Provide the (x, y) coordinate of the cell's center where the given text is located.  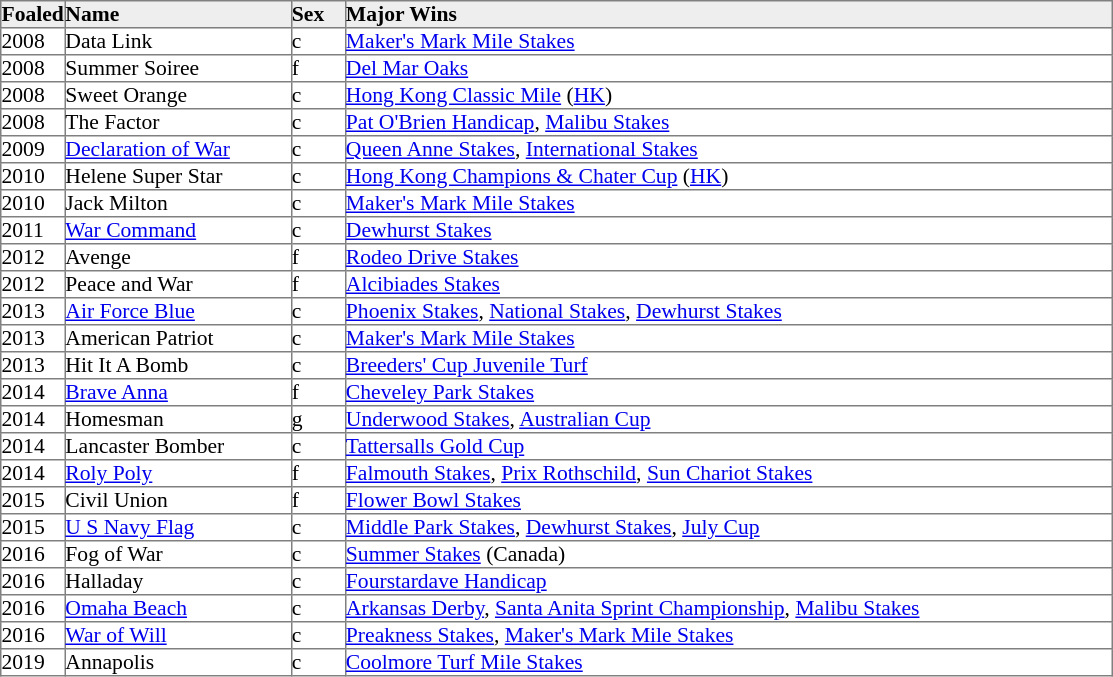
Rodeo Drive Stakes (728, 258)
Civil Union (178, 500)
Queen Anne Stakes, International Stakes (728, 150)
Breeders' Cup Juvenile Turf (728, 366)
g (318, 420)
Dewhurst Stakes (728, 230)
The Factor (178, 122)
Pat O'Brien Handicap, Malibu Stakes (728, 122)
Flower Bowl Stakes (728, 500)
Fourstardave Handicap (728, 582)
Fog of War (178, 554)
Underwood Stakes, Australian Cup (728, 420)
Middle Park Stakes, Dewhurst Stakes, July Cup (728, 528)
Hong Kong Champions & Chater Cup (HK) (728, 176)
Major Wins (728, 14)
Sex (318, 14)
War Command (178, 230)
Hit It A Bomb (178, 366)
Brave Anna (178, 392)
Arkansas Derby, Santa Anita Sprint Championship, Malibu Stakes (728, 608)
Falmouth Stakes, Prix Rothschild, Sun Chariot Stakes (728, 474)
Omaha Beach (178, 608)
Data Link (178, 42)
War of Will (178, 636)
Hong Kong Classic Mile (HK) (728, 96)
Cheveley Park Stakes (728, 392)
Peace and War (178, 284)
Jack Milton (178, 204)
Roly Poly (178, 474)
Sweet Orange (178, 96)
Summer Soiree (178, 68)
Avenge (178, 258)
Preakness Stakes, Maker's Mark Mile Stakes (728, 636)
Del Mar Oaks (728, 68)
Phoenix Stakes, National Stakes, Dewhurst Stakes (728, 312)
Halladay (178, 582)
Helene Super Star (178, 176)
2009 (33, 150)
Coolmore Turf Mile Stakes (728, 662)
Tattersalls Gold Cup (728, 446)
Name (178, 14)
American Patriot (178, 338)
Air Force Blue (178, 312)
U S Navy Flag (178, 528)
Declaration of War (178, 150)
Summer Stakes (Canada) (728, 554)
Lancaster Bomber (178, 446)
2019 (33, 662)
Alcibiades Stakes (728, 284)
Annapolis (178, 662)
Foaled (33, 14)
Homesman (178, 420)
2011 (33, 230)
